Detect which cell encompasses the target text, then output its [X, Y] center coordinate. 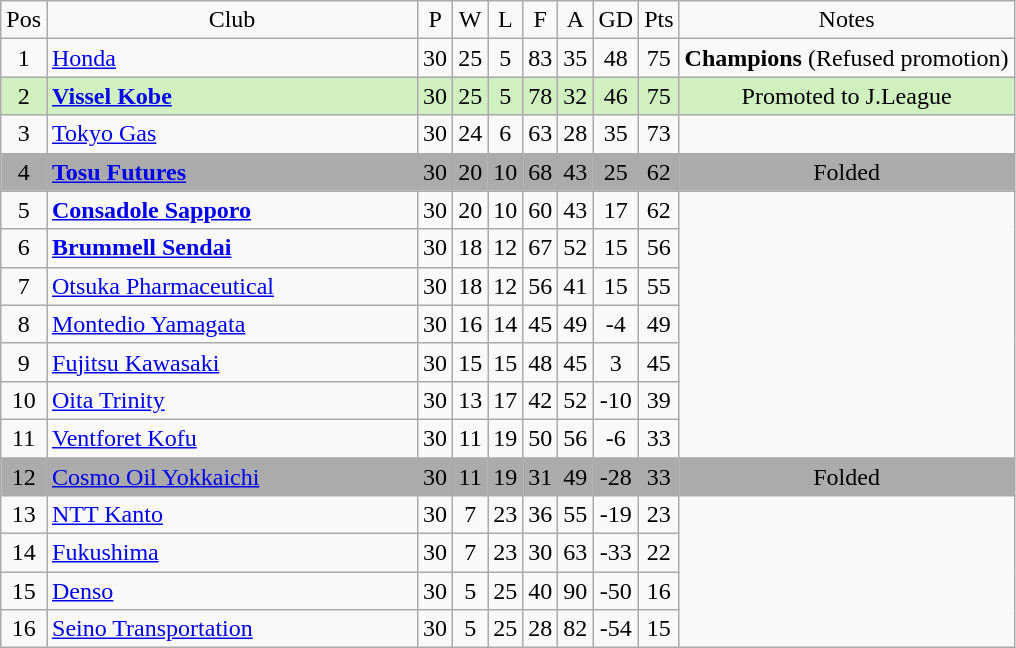
22 [659, 553]
Pos [24, 20]
50 [540, 438]
Vissel Kobe [232, 96]
Otsuka Pharmaceutical [232, 286]
Pts [659, 20]
40 [540, 591]
31 [540, 477]
P [436, 20]
Club [232, 20]
Seino Transportation [232, 629]
-10 [616, 400]
Montedio Yamagata [232, 324]
Tosu Futures [232, 172]
9 [24, 362]
-33 [616, 553]
78 [540, 96]
Oita Trinity [232, 400]
Brummell Sendai [232, 248]
Fukushima [232, 553]
Tokyo Gas [232, 134]
42 [540, 400]
73 [659, 134]
68 [540, 172]
8 [24, 324]
Consadole Sapporo [232, 210]
-6 [616, 438]
Ventforet Kofu [232, 438]
60 [540, 210]
-4 [616, 324]
GD [616, 20]
90 [576, 591]
1 [24, 58]
Fujitsu Kawasaki [232, 362]
83 [540, 58]
-50 [616, 591]
Champions (Refused promotion) [846, 58]
2 [24, 96]
Denso [232, 591]
NTT Kanto [232, 515]
32 [576, 96]
-54 [616, 629]
46 [616, 96]
-28 [616, 477]
W [470, 20]
24 [470, 134]
Honda [232, 58]
67 [540, 248]
4 [24, 172]
36 [540, 515]
39 [659, 400]
F [540, 20]
Cosmo Oil Yokkaichi [232, 477]
82 [576, 629]
-19 [616, 515]
Notes [846, 20]
Promoted to J.League [846, 96]
L [506, 20]
A [576, 20]
41 [576, 286]
